Search for the cell housing the specified text and yield its (X, Y) center coordinate. 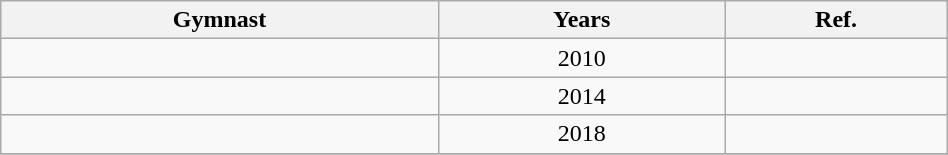
Ref. (836, 20)
2010 (582, 58)
2018 (582, 134)
2014 (582, 96)
Years (582, 20)
Gymnast (220, 20)
